Find where the given text appears and provide that cell's center as [X, Y] coordinate. 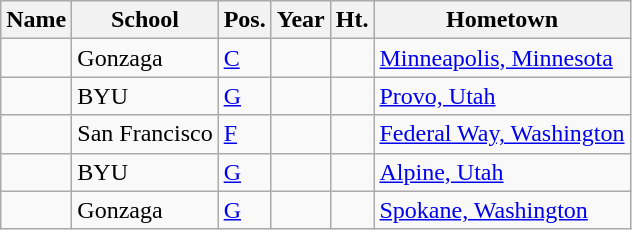
F [244, 134]
Spokane, Washington [502, 210]
Minneapolis, Minnesota [502, 58]
San Francisco [145, 134]
Year [300, 20]
C [244, 58]
Name [36, 20]
Pos. [244, 20]
Hometown [502, 20]
Provo, Utah [502, 96]
Federal Way, Washington [502, 134]
Alpine, Utah [502, 172]
Ht. [352, 20]
School [145, 20]
